For the text-containing cell, return its midpoint in [X, Y] coordinate format. 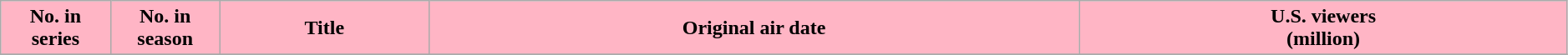
No. inseries [55, 28]
No. inseason [165, 28]
U.S. viewers(million) [1323, 28]
Original air date [754, 28]
Title [324, 28]
